From the cell containing the given text, extract its center point as [X, Y] coordinate. 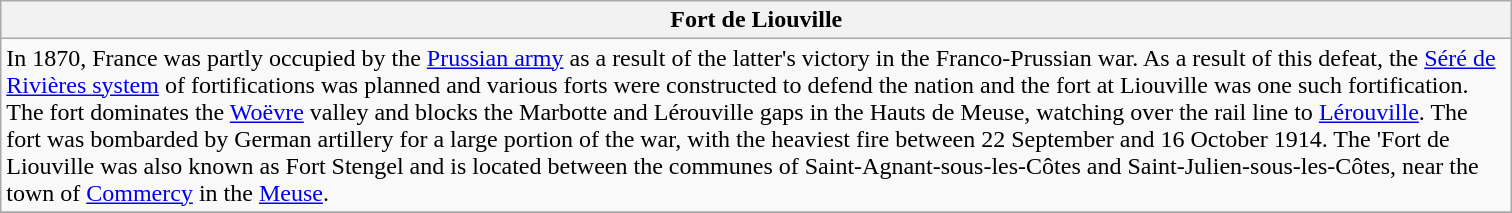
Fort de Liouville [756, 20]
